Determine the (x, y) coordinate at the center of the cell enclosing the given text.  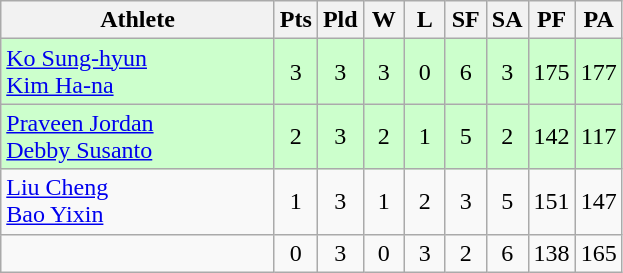
SF (466, 20)
Ko Sung-hyun Kim Ha-na (138, 72)
175 (552, 72)
W (384, 20)
Athlete (138, 20)
Pld (340, 20)
142 (552, 136)
Pts (296, 20)
138 (552, 253)
151 (552, 202)
147 (598, 202)
SA (507, 20)
PF (552, 20)
Liu Cheng Bao Yixin (138, 202)
Praveen Jordan Debby Susanto (138, 136)
165 (598, 253)
PA (598, 20)
117 (598, 136)
L (424, 20)
177 (598, 72)
